Scan for the cell matching the given text and deliver its (x, y) coordinate at center. 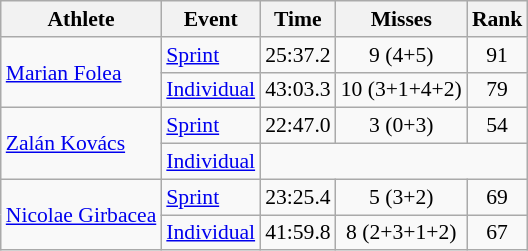
Event (210, 19)
9 (4+5) (402, 55)
43:03.3 (298, 90)
Time (298, 19)
Rank (498, 19)
3 (0+3) (402, 126)
Nicolae Girbacea (82, 214)
22:47.0 (298, 126)
Marian Folea (82, 72)
Zalán Kovács (82, 144)
Misses (402, 19)
69 (498, 197)
54 (498, 126)
25:37.2 (298, 55)
67 (498, 233)
5 (3+2) (402, 197)
8 (2+3+1+2) (402, 233)
10 (3+1+4+2) (402, 90)
79 (498, 90)
91 (498, 55)
41:59.8 (298, 233)
23:25.4 (298, 197)
Athlete (82, 19)
